Determine the (X, Y) coordinate at the center of the cell enclosing the given text.  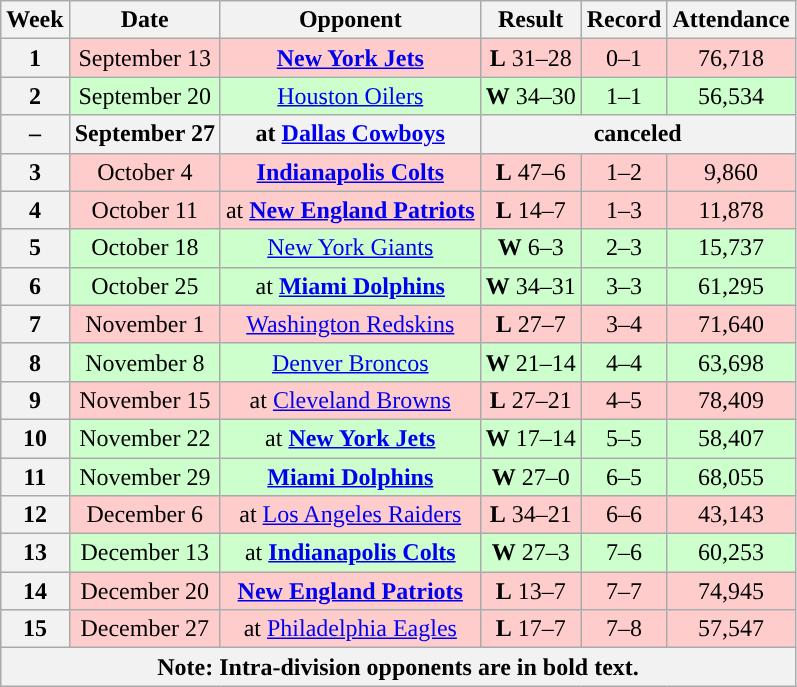
4–4 (624, 362)
0–1 (624, 58)
at Philadelphia Eagles (350, 629)
61,295 (731, 286)
10 (35, 438)
at Cleveland Browns (350, 400)
11,878 (731, 210)
at Miami Dolphins (350, 286)
15,737 (731, 248)
7–8 (624, 629)
L 27–21 (530, 400)
9,860 (731, 172)
60,253 (731, 553)
6–6 (624, 515)
Note: Intra-division opponents are in bold text. (398, 667)
1 (35, 58)
September 27 (144, 134)
7 (35, 324)
October 11 (144, 210)
November 29 (144, 477)
5 (35, 248)
2–3 (624, 248)
September 13 (144, 58)
1–2 (624, 172)
canceled (638, 134)
68,055 (731, 477)
71,640 (731, 324)
November 15 (144, 400)
W 27–0 (530, 477)
58,407 (731, 438)
13 (35, 553)
Indianapolis Colts (350, 172)
December 6 (144, 515)
3–4 (624, 324)
October 25 (144, 286)
– (35, 134)
W 17–14 (530, 438)
at New England Patriots (350, 210)
December 27 (144, 629)
Opponent (350, 20)
1–3 (624, 210)
W 27–3 (530, 553)
78,409 (731, 400)
New England Patriots (350, 591)
New York Jets (350, 58)
L 31–28 (530, 58)
56,534 (731, 96)
October 4 (144, 172)
Record (624, 20)
Denver Broncos (350, 362)
5–5 (624, 438)
43,143 (731, 515)
at Indianapolis Colts (350, 553)
3 (35, 172)
Houston Oilers (350, 96)
7–7 (624, 591)
1–1 (624, 96)
Week (35, 20)
L 34–21 (530, 515)
W 21–14 (530, 362)
63,698 (731, 362)
October 18 (144, 248)
2 (35, 96)
L 27–7 (530, 324)
8 (35, 362)
76,718 (731, 58)
6–5 (624, 477)
L 14–7 (530, 210)
W 34–30 (530, 96)
11 (35, 477)
L 13–7 (530, 591)
7–6 (624, 553)
15 (35, 629)
6 (35, 286)
57,547 (731, 629)
Miami Dolphins (350, 477)
September 20 (144, 96)
4–5 (624, 400)
Date (144, 20)
November 22 (144, 438)
at Dallas Cowboys (350, 134)
December 20 (144, 591)
Attendance (731, 20)
14 (35, 591)
74,945 (731, 591)
3–3 (624, 286)
4 (35, 210)
New York Giants (350, 248)
9 (35, 400)
L 47–6 (530, 172)
L 17–7 (530, 629)
November 8 (144, 362)
W 6–3 (530, 248)
at New York Jets (350, 438)
Result (530, 20)
December 13 (144, 553)
W 34–31 (530, 286)
November 1 (144, 324)
at Los Angeles Raiders (350, 515)
Washington Redskins (350, 324)
12 (35, 515)
